Pinpoint the cell where the given text exists, returning its (X, Y) midpoint coordinate. 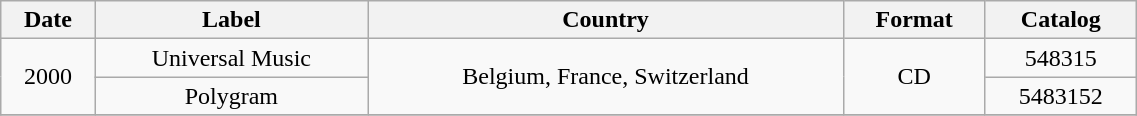
Catalog (1061, 20)
2000 (48, 77)
Universal Music (231, 58)
Label (231, 20)
548315 (1061, 58)
Country (606, 20)
Date (48, 20)
Belgium, France, Switzerland (606, 77)
Format (914, 20)
5483152 (1061, 96)
CD (914, 77)
Polygram (231, 96)
